Pinpoint the cell where the given text exists, returning its (x, y) midpoint coordinate. 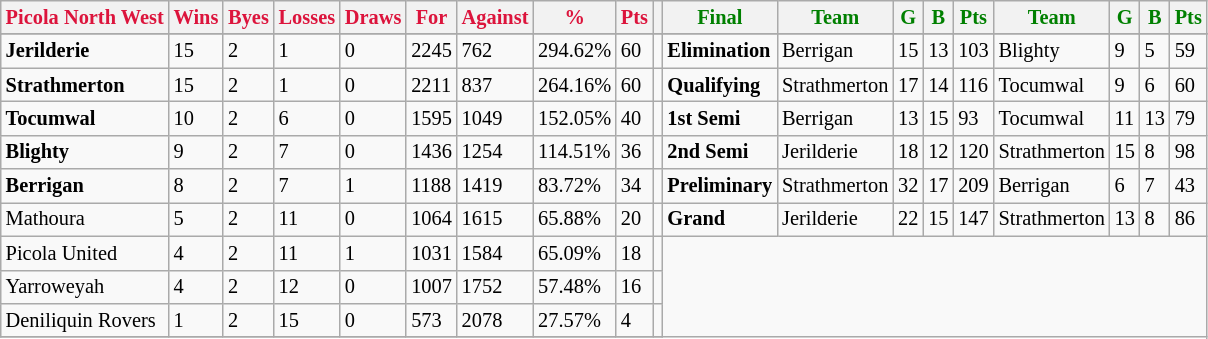
65.88% (574, 219)
For (431, 17)
40 (634, 118)
2nd Semi (720, 152)
36 (634, 152)
16 (634, 287)
32 (908, 186)
1049 (496, 118)
103 (973, 51)
Wins (196, 17)
98 (1188, 152)
1st Semi (720, 118)
27.57% (574, 320)
1595 (431, 118)
116 (973, 85)
Byes (248, 17)
14 (938, 85)
264.16% (574, 85)
22 (908, 219)
20 (634, 219)
1752 (496, 287)
1188 (431, 186)
Picola United (85, 253)
1031 (431, 253)
79 (1188, 118)
2078 (496, 320)
83.72% (574, 186)
1584 (496, 253)
93 (973, 118)
1419 (496, 186)
1615 (496, 219)
Against (496, 17)
147 (973, 219)
573 (431, 320)
2245 (431, 51)
Deniliquin Rovers (85, 320)
Losses (307, 17)
837 (496, 85)
Grand (720, 219)
Picola North West (85, 17)
10 (196, 118)
1064 (431, 219)
43 (1188, 186)
1436 (431, 152)
294.62% (574, 51)
Mathoura (85, 219)
59 (1188, 51)
762 (496, 51)
114.51% (574, 152)
209 (973, 186)
34 (634, 186)
1007 (431, 287)
% (574, 17)
Draws (373, 17)
1254 (496, 152)
152.05% (574, 118)
Final (720, 17)
86 (1188, 219)
Elimination (720, 51)
57.48% (574, 287)
120 (973, 152)
Preliminary (720, 186)
2211 (431, 85)
65.09% (574, 253)
Qualifying (720, 85)
Yarroweyah (85, 287)
